Extract the [X, Y] coordinate from the center of the cell holding the provided text.  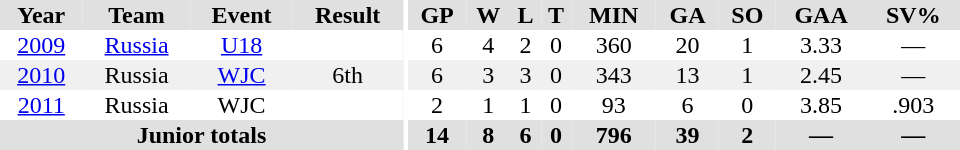
3.33 [822, 45]
2.45 [822, 75]
Event [242, 15]
343 [614, 75]
360 [614, 45]
14 [438, 135]
4 [488, 45]
MIN [614, 15]
SV% [914, 15]
Result [347, 15]
13 [688, 75]
GAA [822, 15]
GA [688, 15]
2009 [41, 45]
W [488, 15]
39 [688, 135]
Team [136, 15]
2011 [41, 105]
Year [41, 15]
L [526, 15]
.903 [914, 105]
2010 [41, 75]
SO [748, 15]
93 [614, 105]
3.85 [822, 105]
U18 [242, 45]
796 [614, 135]
8 [488, 135]
20 [688, 45]
Junior totals [202, 135]
6th [347, 75]
T [556, 15]
GP [438, 15]
